Scan for the cell matching the given text and deliver its (x, y) coordinate at center. 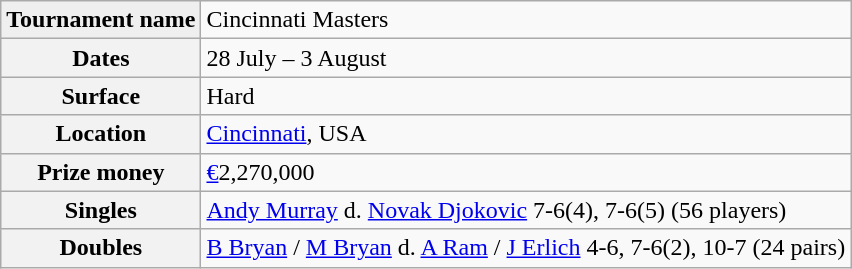
Prize money (101, 172)
B Bryan / M Bryan d. A Ram / J Erlich 4-6, 7-6(2), 10-7 (24 pairs) (526, 248)
Cincinnati, USA (526, 134)
Singles (101, 210)
€2,270,000 (526, 172)
Surface (101, 96)
Location (101, 134)
Tournament name (101, 20)
Doubles (101, 248)
28 July – 3 August (526, 58)
Hard (526, 96)
Dates (101, 58)
Andy Murray d. Novak Djokovic 7-6(4), 7-6(5) (56 players) (526, 210)
Cincinnati Masters (526, 20)
